Provide the [x, y] coordinate of the cell's center where the given text is located.  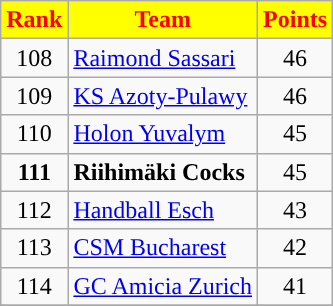
111 [34, 172]
112 [34, 210]
Holon Yuvalym [163, 134]
Team [163, 20]
CSM Bucharest [163, 248]
Handball Esch [163, 210]
Riihimäki Cocks [163, 172]
41 [296, 286]
110 [34, 134]
43 [296, 210]
113 [34, 248]
Points [296, 20]
109 [34, 96]
GC Amicia Zurich [163, 286]
KS Azoty-Pulawy [163, 96]
108 [34, 58]
Raimond Sassari [163, 58]
114 [34, 286]
Rank [34, 20]
42 [296, 248]
